Determine the [x, y] coordinate at the center of the cell enclosing the given text.  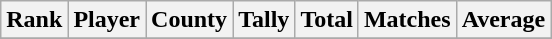
Rank [34, 20]
Matches [407, 20]
Total [327, 20]
County [190, 20]
Player [107, 20]
Tally [264, 20]
Average [504, 20]
